Determine the [x, y] coordinate at the center of the cell enclosing the given text.  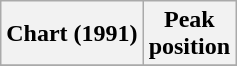
Chart (1991) [72, 34]
Peakposition [189, 34]
